Detect which cell encompasses the target text, then output its [x, y] center coordinate. 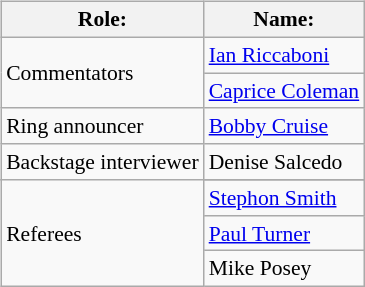
Stephon Smith [284, 198]
Bobby Cruise [284, 126]
Role: [102, 20]
Commentators [102, 72]
Name: [284, 20]
Denise Salcedo [284, 162]
Caprice Coleman [284, 91]
Ring announcer [102, 126]
Referees [102, 234]
Mike Posey [284, 269]
Backstage interviewer [102, 162]
Paul Turner [284, 233]
Ian Riccaboni [284, 55]
